Pinpoint the cell where the given text exists, returning its (x, y) midpoint coordinate. 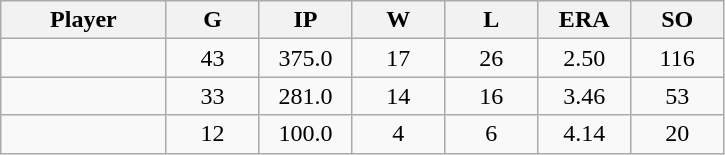
Player (84, 20)
W (398, 20)
4 (398, 134)
16 (492, 96)
14 (398, 96)
26 (492, 58)
17 (398, 58)
43 (212, 58)
33 (212, 96)
281.0 (306, 96)
SO (678, 20)
20 (678, 134)
2.50 (584, 58)
116 (678, 58)
IP (306, 20)
3.46 (584, 96)
ERA (584, 20)
375.0 (306, 58)
100.0 (306, 134)
12 (212, 134)
G (212, 20)
6 (492, 134)
L (492, 20)
4.14 (584, 134)
53 (678, 96)
